Locate the cell with the specified text and output its (x, y) center coordinate. 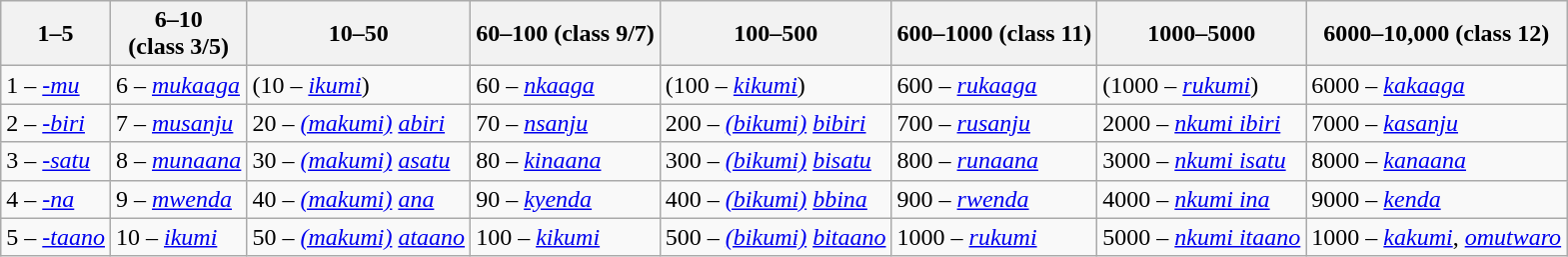
70 – nsanju (566, 123)
200 – (bikumi) bibiri (776, 123)
7 – musanju (178, 123)
90 – kyenda (566, 199)
6000–10,000 (class 12) (1437, 34)
400 – (bikumi) bbina (776, 199)
800 – runaana (994, 161)
600–1000 (class 11) (994, 34)
2 – -biri (56, 123)
(100 – kikumi) (776, 85)
900 – rwenda (994, 199)
9000 – kenda (1437, 199)
10–50 (359, 34)
5000 – nkumi itaano (1201, 237)
1000 – kakumi, omutwaro (1437, 237)
4 – -na (56, 199)
6–10(class 3/5) (178, 34)
80 – kinaana (566, 161)
60 – nkaaga (566, 85)
6000 – kakaaga (1437, 85)
700 – rusanju (994, 123)
1–5 (56, 34)
300 – (bikumi) bisatu (776, 161)
100–500 (776, 34)
500 – (bikumi) bitaano (776, 237)
(1000 – rukumi) (1201, 85)
40 – (makumi) ana (359, 199)
(10 – ikumi) (359, 85)
50 – (makumi) ataano (359, 237)
3 – -satu (56, 161)
4000 – nkumi ina (1201, 199)
30 – (makumi) asatu (359, 161)
1 – -mu (56, 85)
10 – ikumi (178, 237)
600 – rukaaga (994, 85)
20 – (makumi) abiri (359, 123)
6 – mukaaga (178, 85)
7000 – kasanju (1437, 123)
1000 – rukumi (994, 237)
5 – -taano (56, 237)
2000 – nkumi ibiri (1201, 123)
60–100 (class 9/7) (566, 34)
8 – munaana (178, 161)
8000 – kanaana (1437, 161)
9 – mwenda (178, 199)
3000 – nkumi isatu (1201, 161)
100 – kikumi (566, 237)
1000–5000 (1201, 34)
